Return (x, y) of the center of cell containing provided text 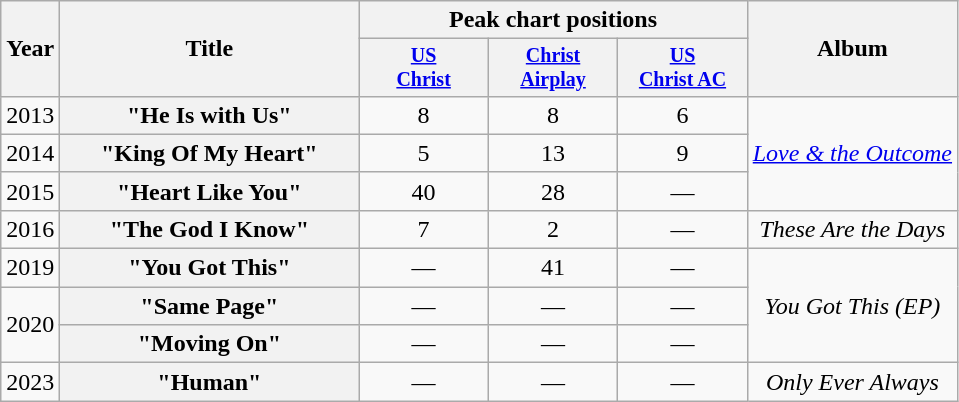
9 (682, 153)
40 (424, 191)
You Got This (EP) (852, 306)
2015 (30, 191)
2016 (30, 229)
6 (682, 115)
"The God I Know" (210, 229)
"You Got This" (210, 268)
"Moving On" (210, 344)
Love & the Outcome (852, 153)
"King Of My Heart" (210, 153)
41 (552, 268)
2 (552, 229)
Only Ever Always (852, 382)
Title (210, 49)
USChrist AC (682, 68)
"Same Page" (210, 306)
Year (30, 49)
2020 (30, 325)
Album (852, 49)
5 (424, 153)
13 (552, 153)
"Human" (210, 382)
USChrist (424, 68)
Peak chart positions (553, 20)
2019 (30, 268)
7 (424, 229)
"Heart Like You" (210, 191)
ChristAirplay (552, 68)
These Are the Days (852, 229)
"He Is with Us" (210, 115)
2023 (30, 382)
2014 (30, 153)
28 (552, 191)
2013 (30, 115)
